For the text-containing cell, return its midpoint in (X, Y) coordinate format. 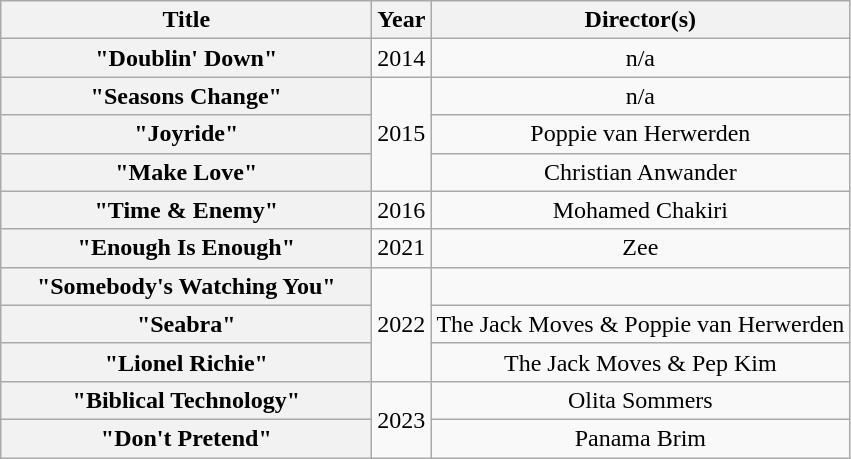
"Joyride" (186, 134)
Poppie van Herwerden (640, 134)
The Jack Moves & Poppie van Herwerden (640, 324)
Title (186, 20)
"Somebody's Watching You" (186, 286)
"Seabra" (186, 324)
"Lionel Richie" (186, 362)
"Enough Is Enough" (186, 248)
"Seasons Change" (186, 96)
"Biblical Technology" (186, 400)
"Doublin' Down" (186, 58)
"Make Love" (186, 172)
2014 (402, 58)
Christian Anwander (640, 172)
"Time & Enemy" (186, 210)
2022 (402, 324)
Mohamed Chakiri (640, 210)
2015 (402, 134)
2023 (402, 419)
2016 (402, 210)
Director(s) (640, 20)
The Jack Moves & Pep Kim (640, 362)
Olita Sommers (640, 400)
"Don't Pretend" (186, 438)
2021 (402, 248)
Zee (640, 248)
Panama Brim (640, 438)
Year (402, 20)
